Return the [X, Y] coordinate for the center point of the cell that contains the specified text.  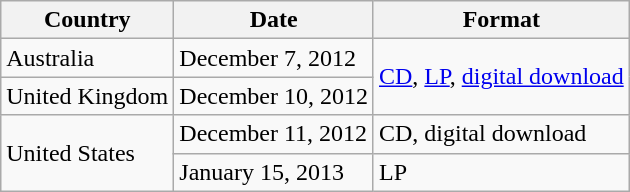
Australia [88, 58]
United Kingdom [88, 96]
United States [88, 153]
Country [88, 20]
December 11, 2012 [274, 134]
Format [501, 20]
CD, LP, digital download [501, 77]
LP [501, 172]
January 15, 2013 [274, 172]
Date [274, 20]
December 7, 2012 [274, 58]
CD, digital download [501, 134]
December 10, 2012 [274, 96]
